Capture the cell that displays the provided text and extract its (X, Y) central coordinate. 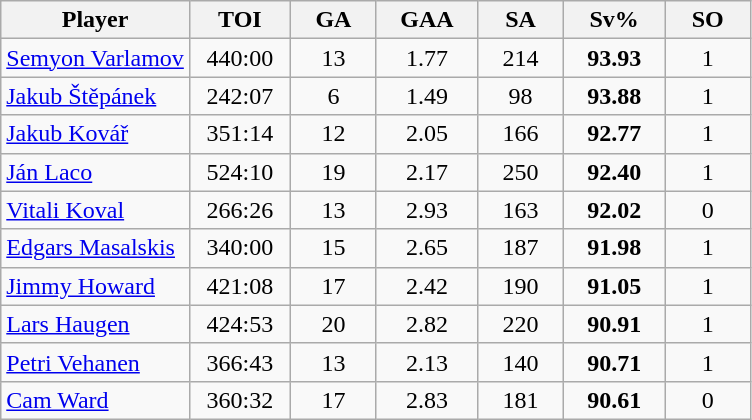
2.65 (426, 248)
GA (333, 20)
91.05 (614, 286)
366:43 (240, 362)
91.98 (614, 248)
1.49 (426, 96)
Jimmy Howard (96, 286)
90.61 (614, 400)
242:07 (240, 96)
GAA (426, 20)
214 (521, 58)
351:14 (240, 134)
15 (333, 248)
440:00 (240, 58)
220 (521, 324)
90.91 (614, 324)
2.93 (426, 210)
250 (521, 172)
424:53 (240, 324)
166 (521, 134)
6 (333, 96)
92.40 (614, 172)
20 (333, 324)
Semyon Varlamov (96, 58)
181 (521, 400)
421:08 (240, 286)
2.05 (426, 134)
163 (521, 210)
Jakub Kovář (96, 134)
Edgars Masalskis (96, 248)
SA (521, 20)
2.82 (426, 324)
93.93 (614, 58)
2.13 (426, 362)
524:10 (240, 172)
93.88 (614, 96)
Jakub Štěpánek (96, 96)
1.77 (426, 58)
187 (521, 248)
SO (708, 20)
140 (521, 362)
2.83 (426, 400)
12 (333, 134)
98 (521, 96)
190 (521, 286)
2.17 (426, 172)
92.02 (614, 210)
90.71 (614, 362)
340:00 (240, 248)
Cam Ward (96, 400)
266:26 (240, 210)
Vitali Koval (96, 210)
360:32 (240, 400)
2.42 (426, 286)
Sv% (614, 20)
92.77 (614, 134)
Player (96, 20)
TOI (240, 20)
Ján Laco (96, 172)
19 (333, 172)
Lars Haugen (96, 324)
Petri Vehanen (96, 362)
